Provide the [x, y] coordinate of the cell's center where the given text is located.  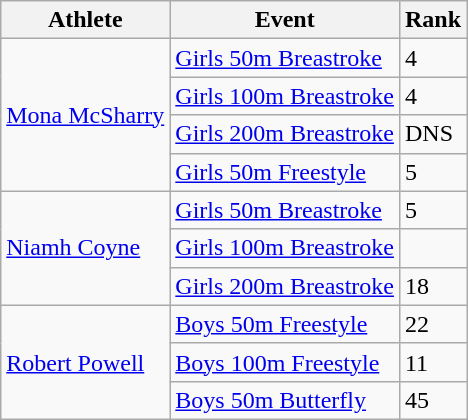
Mona McSharry [86, 115]
Niamh Coyne [86, 248]
22 [432, 324]
DNS [432, 134]
Boys 50m Butterfly [285, 400]
Boys 100m Freestyle [285, 362]
18 [432, 286]
45 [432, 400]
11 [432, 362]
Rank [432, 20]
Event [285, 20]
Boys 50m Freestyle [285, 324]
Athlete [86, 20]
Robert Powell [86, 362]
Girls 50m Freestyle [285, 172]
